Extract the [x, y] coordinate from the center of the cell holding the provided text.  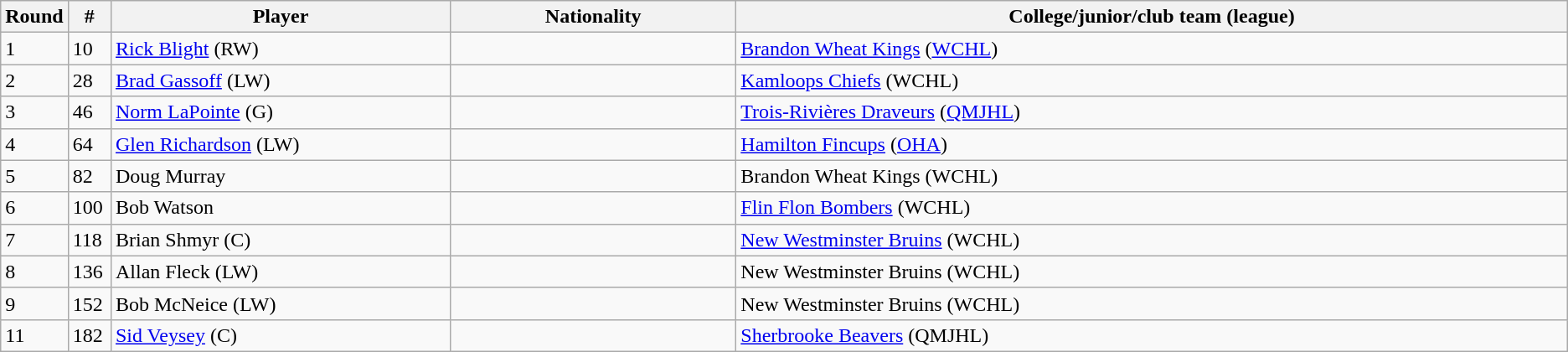
3 [34, 112]
64 [89, 144]
6 [34, 208]
46 [89, 112]
Brian Shmyr (C) [280, 240]
118 [89, 240]
2 [34, 80]
182 [89, 335]
Rick Blight (RW) [280, 49]
Sid Veysey (C) [280, 335]
College/junior/club team (league) [1152, 17]
Kamloops Chiefs (WCHL) [1152, 80]
Trois-Rivières Draveurs (QMJHL) [1152, 112]
4 [34, 144]
Allan Fleck (LW) [280, 272]
10 [89, 49]
Brad Gassoff (LW) [280, 80]
136 [89, 272]
Glen Richardson (LW) [280, 144]
Sherbrooke Beavers (QMJHL) [1152, 335]
Bob McNeice (LW) [280, 303]
82 [89, 176]
7 [34, 240]
152 [89, 303]
100 [89, 208]
5 [34, 176]
Round [34, 17]
Hamilton Fincups (OHA) [1152, 144]
# [89, 17]
1 [34, 49]
Bob Watson [280, 208]
11 [34, 335]
28 [89, 80]
Flin Flon Bombers (WCHL) [1152, 208]
9 [34, 303]
8 [34, 272]
Doug Murray [280, 176]
Norm LaPointe (G) [280, 112]
Nationality [593, 17]
Player [280, 17]
